Find where the given text appears and provide that cell's center as (X, Y) coordinate. 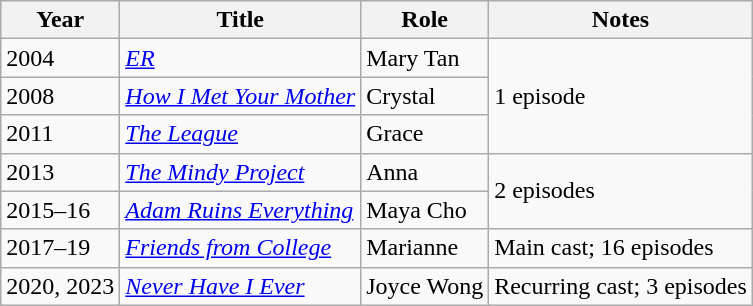
The League (240, 134)
Title (240, 20)
Role (425, 20)
2020, 2023 (60, 286)
How I Met Your Mother (240, 96)
2 episodes (621, 191)
2008 (60, 96)
Marianne (425, 248)
2013 (60, 172)
2015–16 (60, 210)
Notes (621, 20)
2017–19 (60, 248)
ER (240, 58)
Never Have I Ever (240, 286)
2011 (60, 134)
Crystal (425, 96)
Mary Tan (425, 58)
Year (60, 20)
2004 (60, 58)
Maya Cho (425, 210)
Anna (425, 172)
The Mindy Project (240, 172)
Grace (425, 134)
Friends from College (240, 248)
Main cast; 16 episodes (621, 248)
1 episode (621, 96)
Adam Ruins Everything (240, 210)
Joyce Wong (425, 286)
Recurring cast; 3 episodes (621, 286)
